Search for the cell housing the specified text and yield its [x, y] center coordinate. 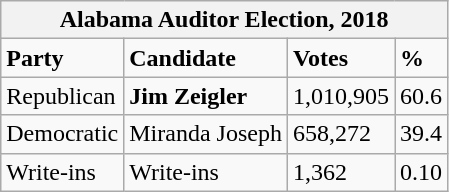
0.10 [422, 172]
Miranda Joseph [206, 134]
% [422, 58]
Alabama Auditor Election, 2018 [224, 20]
Party [62, 58]
Republican [62, 96]
658,272 [340, 134]
60.6 [422, 96]
Democratic [62, 134]
1,010,905 [340, 96]
Candidate [206, 58]
Votes [340, 58]
39.4 [422, 134]
Jim Zeigler [206, 96]
1,362 [340, 172]
